Determine the [X, Y] coordinate at the center of the cell enclosing the given text.  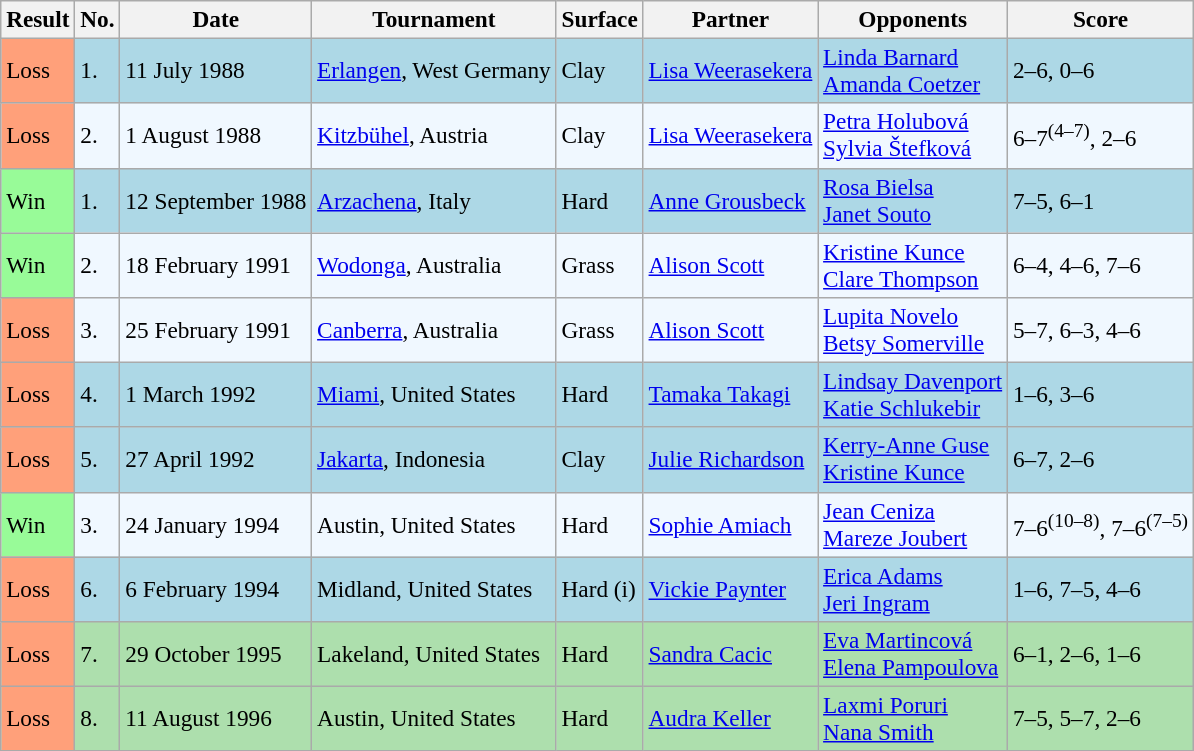
Vickie Paynter [730, 588]
Lakeland, United States [434, 654]
12 September 1988 [216, 200]
Miami, United States [434, 394]
Rosa Bielsa Janet Souto [913, 200]
18 February 1991 [216, 264]
Kristine Kunce Clare Thompson [913, 264]
Surface [600, 19]
2–6, 0–6 [1101, 70]
6. [98, 588]
6–7, 2–6 [1101, 460]
Arzachena, Italy [434, 200]
Sandra Cacic [730, 654]
Result [38, 19]
Erica Adams Jeri Ingram [913, 588]
Tournament [434, 19]
7–5, 6–1 [1101, 200]
Sophie Amiach [730, 524]
Petra Holubová Sylvia Štefková [913, 136]
8. [98, 718]
7. [98, 654]
Kerry-Anne Guse Kristine Kunce [913, 460]
Wodonga, Australia [434, 264]
Erlangen, West Germany [434, 70]
Audra Keller [730, 718]
24 January 1994 [216, 524]
Julie Richardson [730, 460]
4. [98, 394]
11 July 1988 [216, 70]
6–1, 2–6, 1–6 [1101, 654]
Hard (i) [600, 588]
11 August 1996 [216, 718]
Anne Grousbeck [730, 200]
Partner [730, 19]
Lupita Novelo Betsy Somerville [913, 330]
7–6(10–8), 7–6(7–5) [1101, 524]
7–5, 5–7, 2–6 [1101, 718]
1–6, 7–5, 4–6 [1101, 588]
6–4, 4–6, 7–6 [1101, 264]
29 October 1995 [216, 654]
27 April 1992 [216, 460]
Eva Martincová Elena Pampoulova [913, 654]
Midland, United States [434, 588]
6–7(4–7), 2–6 [1101, 136]
1 August 1988 [216, 136]
Opponents [913, 19]
6 February 1994 [216, 588]
25 February 1991 [216, 330]
Tamaka Takagi [730, 394]
Jakarta, Indonesia [434, 460]
5. [98, 460]
Kitzbühel, Austria [434, 136]
1 March 1992 [216, 394]
Canberra, Australia [434, 330]
Jean Ceniza Mareze Joubert [913, 524]
Date [216, 19]
Linda Barnard Amanda Coetzer [913, 70]
Lindsay Davenport Katie Schlukebir [913, 394]
No. [98, 19]
5–7, 6–3, 4–6 [1101, 330]
Score [1101, 19]
1–6, 3–6 [1101, 394]
Laxmi Poruri Nana Smith [913, 718]
